Provide the [x, y] coordinate of the cell's center where the given text is located.  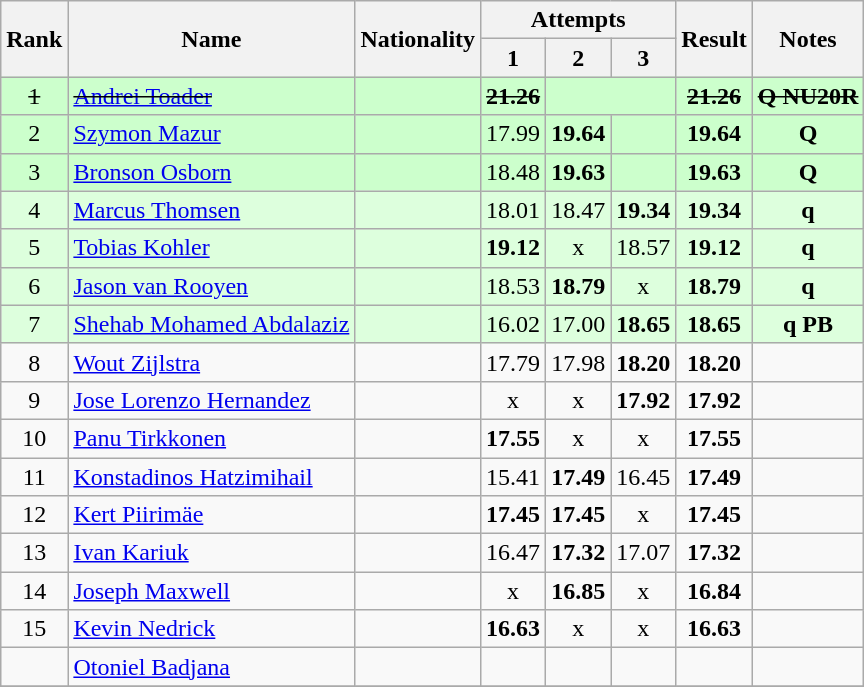
Result [714, 39]
18.47 [578, 210]
17.99 [514, 134]
Shehab Mohamed Abdalaziz [212, 324]
Notes [808, 39]
Marcus Thomsen [212, 210]
17.98 [578, 362]
16.84 [714, 591]
15.41 [514, 477]
17.00 [578, 324]
Nationality [418, 39]
9 [34, 400]
Wout Zijlstra [212, 362]
12 [34, 515]
14 [34, 591]
10 [34, 438]
13 [34, 553]
Andrei Toader [212, 96]
Bronson Osborn [212, 172]
Konstadinos Hatzimihail [212, 477]
7 [34, 324]
q PB [808, 324]
18.57 [644, 248]
Name [212, 39]
Kert Piirimäe [212, 515]
Q NU20R [808, 96]
8 [34, 362]
16.45 [644, 477]
Szymon Mazur [212, 134]
Ivan Kariuk [212, 553]
6 [34, 286]
Jason van Rooyen [212, 286]
Joseph Maxwell [212, 591]
16.02 [514, 324]
18.48 [514, 172]
5 [34, 248]
17.79 [514, 362]
Jose Lorenzo Hernandez [212, 400]
Tobias Kohler [212, 248]
18.01 [514, 210]
Kevin Nedrick [212, 629]
Attempts [578, 20]
Panu Tirkkonen [212, 438]
Rank [34, 39]
4 [34, 210]
11 [34, 477]
18.53 [514, 286]
17.07 [644, 553]
Otoniel Badjana [212, 667]
16.47 [514, 553]
16.85 [578, 591]
15 [34, 629]
